Extract the [X, Y] coordinate from the center of the cell holding the provided text.  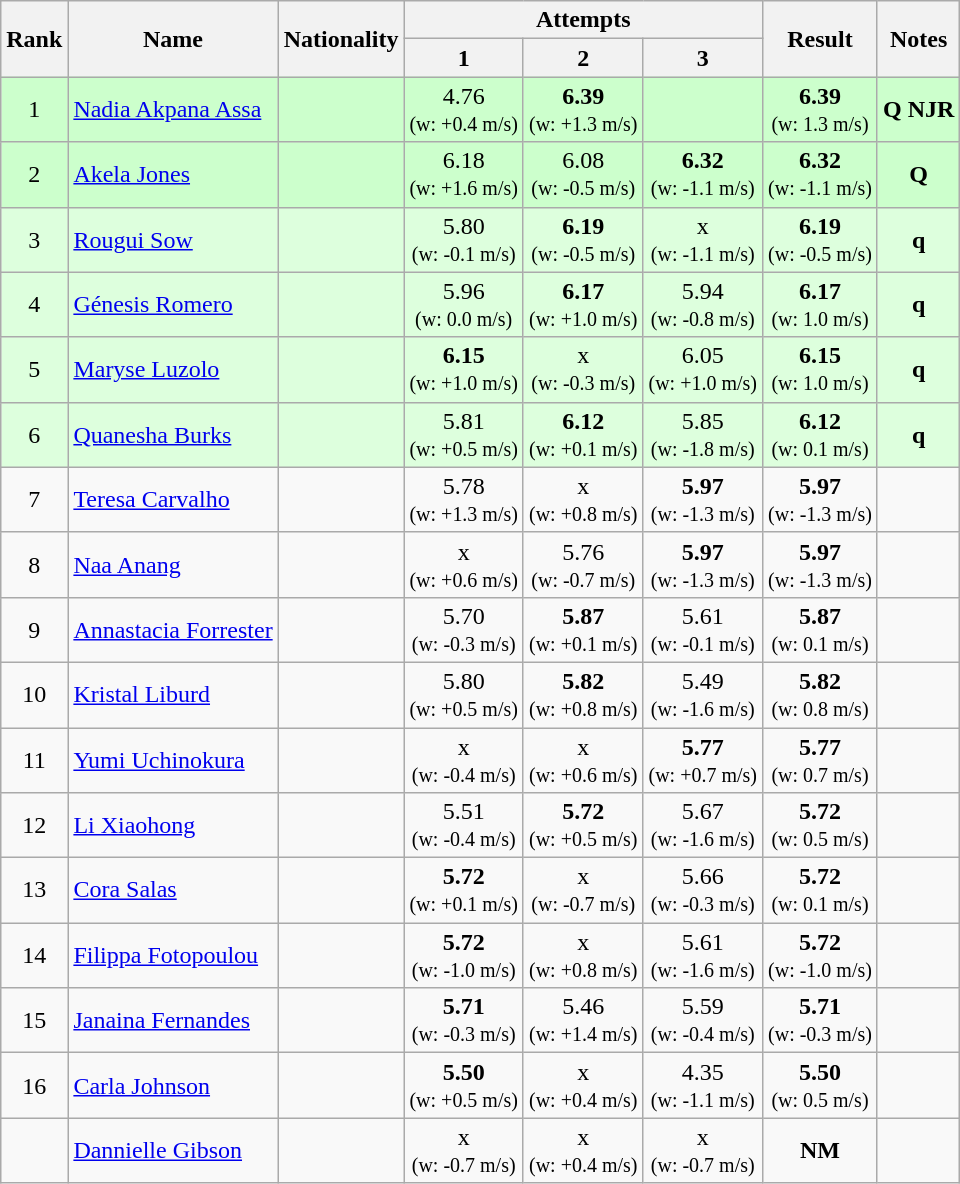
Li Xiaohong [173, 826]
Rank [34, 39]
5.46 (w: +1.4 m/s) [583, 1020]
NM [820, 1150]
6.17 (w: +1.0 m/s) [583, 304]
4 [34, 304]
Annastacia Forrester [173, 630]
5.61 (w: -1.6 m/s) [703, 956]
16 [34, 1086]
Dannielle Gibson [173, 1150]
Q NJR [918, 110]
Nationality [341, 39]
5.81 (w: +0.5 m/s) [464, 434]
5.72 (w: +0.1 m/s) [464, 890]
5.87 (w: +0.1 m/s) [583, 630]
5.72(w: 0.1 m/s) [820, 890]
6.39 (w: +1.3 m/s) [583, 110]
6.05 (w: +1.0 m/s) [703, 370]
5.71(w: -0.3 m/s) [820, 1020]
Génesis Romero [173, 304]
6.12(w: 0.1 m/s) [820, 434]
Janaina Fernandes [173, 1020]
6 [34, 434]
5.82(w: 0.8 m/s) [820, 694]
5.70 (w: -0.3 m/s) [464, 630]
Attempts [584, 20]
5.50(w: 0.5 m/s) [820, 1086]
Quanesha Burks [173, 434]
Naa Anang [173, 564]
5.82 (w: +0.8 m/s) [583, 694]
11 [34, 760]
5.96 (w: 0.0 m/s) [464, 304]
Cora Salas [173, 890]
5.85 (w: -1.8 m/s) [703, 434]
Notes [918, 39]
5.94 (w: -0.8 m/s) [703, 304]
5.71 (w: -0.3 m/s) [464, 1020]
6.08 (w: -0.5 m/s) [583, 174]
15 [34, 1020]
5.87(w: 0.1 m/s) [820, 630]
Maryse Luzolo [173, 370]
6.18 (w: +1.6 m/s) [464, 174]
5.77(w: 0.7 m/s) [820, 760]
5.77 (w: +0.7 m/s) [703, 760]
10 [34, 694]
6.12 (w: +0.1 m/s) [583, 434]
5.49 (w: -1.6 m/s) [703, 694]
x (w: -1.1 m/s) [703, 240]
5 [34, 370]
5.80 (w: -0.1 m/s) [464, 240]
5.72 (w: +0.5 m/s) [583, 826]
14 [34, 956]
5.72(w: -1.0 m/s) [820, 956]
Rougui Sow [173, 240]
6.15(w: 1.0 m/s) [820, 370]
5.59 (w: -0.4 m/s) [703, 1020]
6.32(w: -1.1 m/s) [820, 174]
Filippa Fotopoulou [173, 956]
Result [820, 39]
Akela Jones [173, 174]
5.66 (w: -0.3 m/s) [703, 890]
x (w: -0.3 m/s) [583, 370]
6.32 (w: -1.1 m/s) [703, 174]
Carla Johnson [173, 1086]
8 [34, 564]
12 [34, 826]
Q [918, 174]
5.50 (w: +0.5 m/s) [464, 1086]
Name [173, 39]
6.39(w: 1.3 m/s) [820, 110]
4.76 (w: +0.4 m/s) [464, 110]
5.76 (w: -0.7 m/s) [583, 564]
5.72 (w: -1.0 m/s) [464, 956]
4.35 (w: -1.1 m/s) [703, 1086]
Teresa Carvalho [173, 500]
6.17(w: 1.0 m/s) [820, 304]
6.19 (w: -0.5 m/s) [583, 240]
x (w: -0.4 m/s) [464, 760]
6.15 (w: +1.0 m/s) [464, 370]
Yumi Uchinokura [173, 760]
Kristal Liburd [173, 694]
6.19(w: -0.5 m/s) [820, 240]
5.72(w: 0.5 m/s) [820, 826]
9 [34, 630]
7 [34, 500]
5.80 (w: +0.5 m/s) [464, 694]
Nadia Akpana Assa [173, 110]
13 [34, 890]
5.78 (w: +1.3 m/s) [464, 500]
5.67 (w: -1.6 m/s) [703, 826]
5.51 (w: -0.4 m/s) [464, 826]
5.61 (w: -0.1 m/s) [703, 630]
